Capture the cell that displays the provided text and extract its (X, Y) central coordinate. 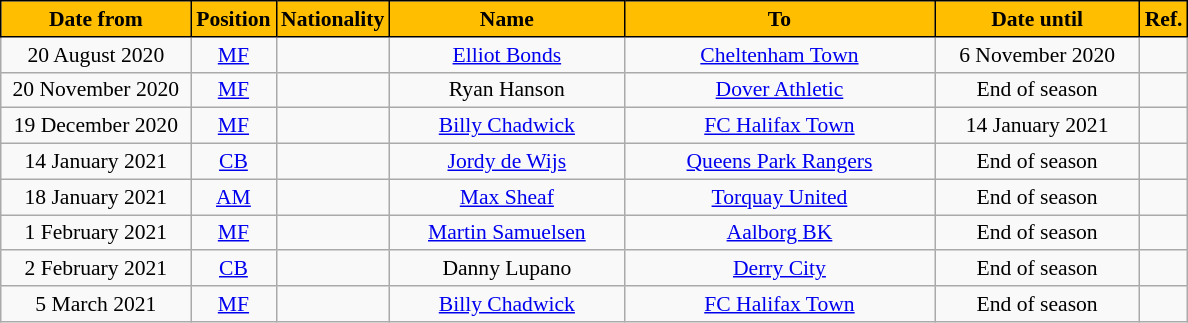
AM (234, 197)
Derry City (779, 269)
To (779, 19)
Name (506, 19)
Cheltenham Town (779, 55)
Date until (1038, 19)
Dover Athletic (779, 90)
Torquay United (779, 197)
Aalborg BK (779, 233)
Max Sheaf (506, 197)
Date from (96, 19)
1 February 2021 (96, 233)
20 November 2020 (96, 90)
Danny Lupano (506, 269)
19 December 2020 (96, 126)
Jordy de Wijs (506, 162)
Nationality (332, 19)
18 January 2021 (96, 197)
Elliot Bonds (506, 55)
Ref. (1164, 19)
Ryan Hanson (506, 90)
Queens Park Rangers (779, 162)
2 February 2021 (96, 269)
5 March 2021 (96, 304)
20 August 2020 (96, 55)
6 November 2020 (1038, 55)
Martin Samuelsen (506, 233)
Position (234, 19)
